Provide the (X, Y) coordinate of the cell's center where the given text is located.  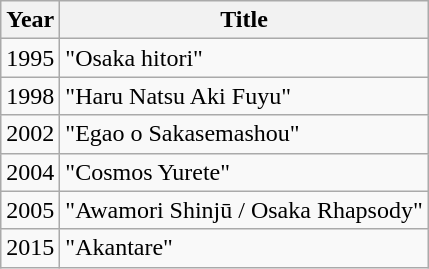
"Osaka hitori" (244, 58)
1995 (30, 58)
"Egao o Sakasemashou" (244, 134)
Year (30, 20)
2002 (30, 134)
2005 (30, 210)
"Akantare" (244, 248)
Title (244, 20)
2004 (30, 172)
"Awamori Shinjū / Osaka Rhapsody" (244, 210)
1998 (30, 96)
"Cosmos Yurete" (244, 172)
"Haru Natsu Aki Fuyu" (244, 96)
2015 (30, 248)
